Capture the cell that displays the provided text and extract its (X, Y) central coordinate. 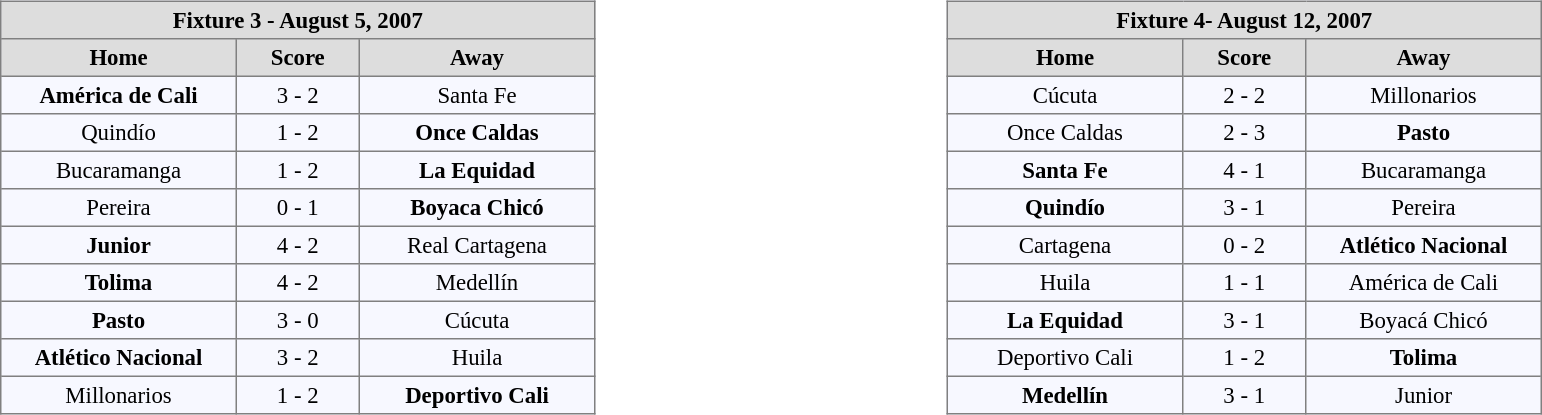
2 - 2 (1244, 95)
4 - 1 (1244, 170)
Boyacá Chicó (1424, 320)
3 - 0 (298, 320)
Real Cartagena (477, 245)
0 - 2 (1244, 245)
Fixture 3 - August 5, 2007 (298, 20)
2 - 3 (1244, 133)
Cartagena (1065, 245)
0 - 1 (298, 208)
1 - 1 (1244, 283)
Fixture 4- August 12, 2007 (1244, 20)
Boyaca Chicó (477, 208)
